From the cell containing the given text, extract its center point as (X, Y) coordinate. 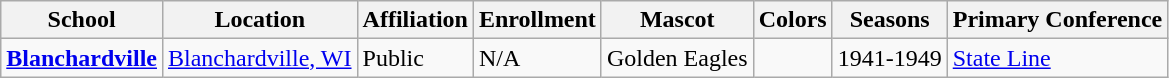
Affiliation (415, 20)
Seasons (890, 20)
State Line (1058, 58)
Primary Conference (1058, 20)
Blanchardville, WI (260, 58)
Blanchardville (82, 58)
Enrollment (537, 20)
Location (260, 20)
Mascot (677, 20)
1941-1949 (890, 58)
Golden Eagles (677, 58)
Public (415, 58)
School (82, 20)
Colors (792, 20)
N/A (537, 58)
